Locate the cell with the specified text and output its (x, y) center coordinate. 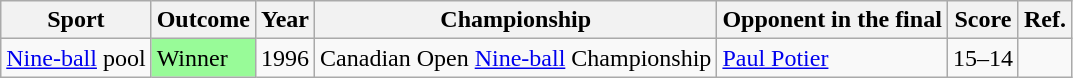
Winner (203, 58)
Sport (76, 20)
Nine-ball pool (76, 58)
Score (982, 20)
Canadian Open Nine-ball Championship (516, 58)
Year (284, 20)
Opponent in the final (832, 20)
1996 (284, 58)
Paul Potier (832, 58)
Outcome (203, 20)
Ref. (1044, 20)
15–14 (982, 58)
Championship (516, 20)
